Locate the cell with the specified text and output its (X, Y) center coordinate. 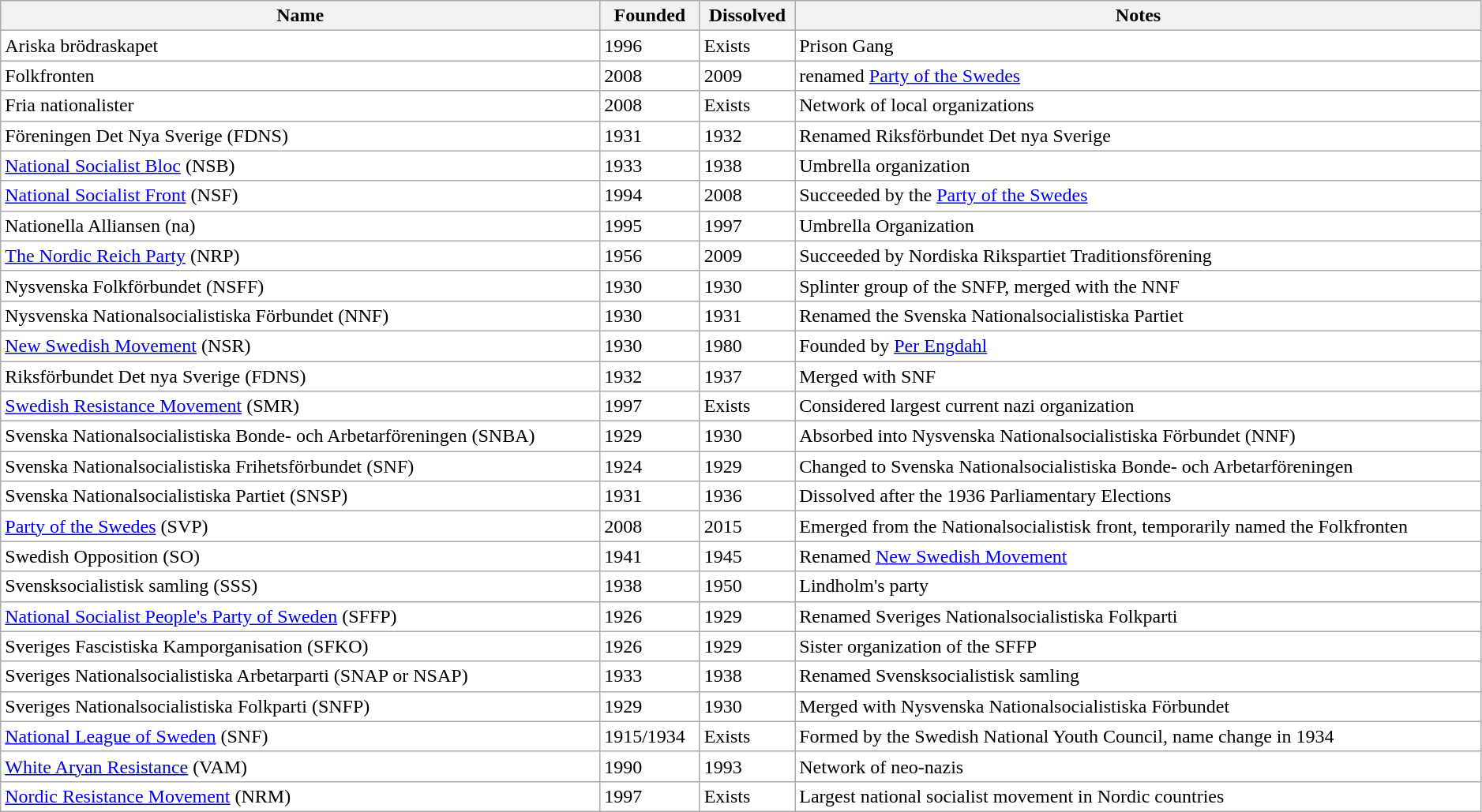
Network of local organizations (1139, 106)
Riksförbundet Det nya Sverige (FDNS) (300, 376)
1937 (747, 376)
1924 (651, 466)
New Swedish Movement (NSR) (300, 346)
Folkfronten (300, 76)
Dissolved (747, 16)
Splinter group of the SNFP, merged with the NNF (1139, 286)
1915/1934 (651, 736)
1995 (651, 226)
1941 (651, 556)
2015 (747, 526)
Renamed the Svenska Nationalsocialistiska Partiet (1139, 316)
1950 (747, 586)
Fria nationalister (300, 106)
Party of the Swedes (SVP) (300, 526)
1980 (747, 346)
Svensksocialistisk samling (SSS) (300, 586)
1994 (651, 196)
Ariska brödraskapet (300, 46)
Renamed Sveriges Nationalsocialistiska Folkparti (1139, 616)
Notes (1139, 16)
Renamed Svensksocialistisk samling (1139, 676)
Föreningen Det Nya Sverige (FDNS) (300, 136)
White Aryan Resistance (VAM) (300, 766)
Considered largest current nazi organization (1139, 406)
Emerged from the Nationalsocialistisk front, temporarily named the Folkfronten (1139, 526)
Svenska Nationalsocialistiska Frihetsförbundet (SNF) (300, 466)
National Socialist People's Party of Sweden (SFFP) (300, 616)
National Socialist Front (NSF) (300, 196)
Absorbed into Nysvenska Nationalsocialistiska Förbundet (NNF) (1139, 436)
Renamed New Swedish Movement (1139, 556)
National Socialist Bloc (NSB) (300, 166)
Network of neo-nazis (1139, 766)
Merged with SNF (1139, 376)
Swedish Resistance Movement (SMR) (300, 406)
Largest national socialist movement in Nordic countries (1139, 796)
Swedish Opposition (SO) (300, 556)
Succeeded by Nordiska Rikspartiet Traditionsförening (1139, 256)
Svenska Nationalsocialistiska Partiet (SNSP) (300, 496)
Founded (651, 16)
Prison Gang (1139, 46)
Succeeded by the Party of the Swedes (1139, 196)
Sister organization of the SFFP (1139, 646)
1936 (747, 496)
Umbrella Organization (1139, 226)
Umbrella organization (1139, 166)
National League of Sweden (SNF) (300, 736)
Lindholm's party (1139, 586)
Merged with Nysvenska Nationalsocialistiska Förbundet (1139, 706)
Formed by the Swedish National Youth Council, name change in 1934 (1139, 736)
Sveriges Fascistiska Kamporganisation (SFKO) (300, 646)
Svenska Nationalsocialistiska Bonde- och Arbetarföreningen (SNBA) (300, 436)
1956 (651, 256)
1993 (747, 766)
Renamed Riksförbundet Det nya Sverige (1139, 136)
Nysvenska Nationalsocialistiska Förbundet (NNF) (300, 316)
Changed to Svenska Nationalsocialistiska Bonde- och Arbetarföreningen (1139, 466)
The Nordic Reich Party (NRP) (300, 256)
1996 (651, 46)
Dissolved after the 1936 Parliamentary Elections (1139, 496)
renamed Party of the Swedes (1139, 76)
Nysvenska Folkförbundet (NSFF) (300, 286)
Nordic Resistance Movement (NRM) (300, 796)
Sveriges Nationalsocialistiska Arbetarparti (SNAP or NSAP) (300, 676)
Sveriges Nationalsocialistiska Folkparti (SNFP) (300, 706)
Name (300, 16)
1990 (651, 766)
1945 (747, 556)
Founded by Per Engdahl (1139, 346)
Nationella Alliansen (na) (300, 226)
